Scan for the cell matching the given text and deliver its (x, y) coordinate at center. 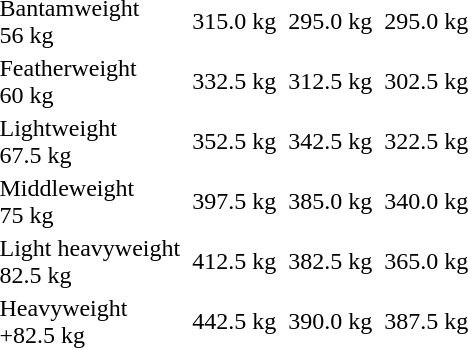
382.5 kg (330, 262)
332.5 kg (234, 82)
412.5 kg (234, 262)
385.0 kg (330, 202)
397.5 kg (234, 202)
312.5 kg (330, 82)
342.5 kg (330, 142)
352.5 kg (234, 142)
